Provide the (X, Y) coordinate of the cell's center where the given text is located.  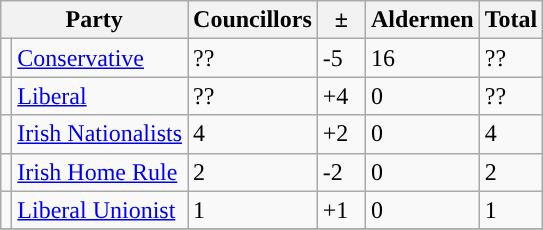
Total (511, 20)
Liberal Unionist (100, 210)
Irish Nationalists (100, 134)
Party (94, 20)
+1 (341, 210)
16 (423, 58)
-5 (341, 58)
Councillors (253, 20)
Irish Home Rule (100, 172)
Conservative (100, 58)
-2 (341, 172)
+4 (341, 96)
Liberal (100, 96)
+2 (341, 134)
Aldermen (423, 20)
± (341, 20)
